Extract the [x, y] coordinate from the center of the cell holding the provided text.  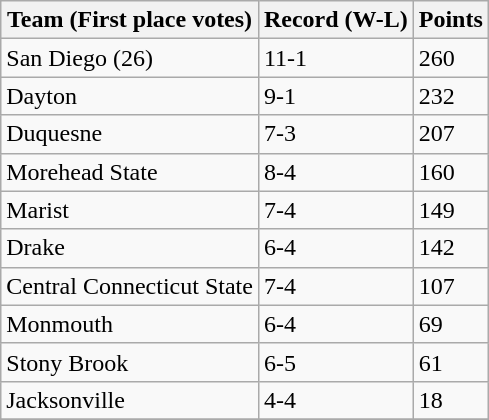
Record (W-L) [336, 20]
160 [450, 172]
142 [450, 248]
11-1 [336, 58]
8-4 [336, 172]
107 [450, 286]
232 [450, 96]
9-1 [336, 96]
Duquesne [130, 134]
7-3 [336, 134]
Central Connecticut State [130, 286]
260 [450, 58]
Jacksonville [130, 400]
Stony Brook [130, 362]
207 [450, 134]
69 [450, 324]
Morehead State [130, 172]
18 [450, 400]
61 [450, 362]
San Diego (26) [130, 58]
4-4 [336, 400]
Team (First place votes) [130, 20]
6-5 [336, 362]
Points [450, 20]
149 [450, 210]
Monmouth [130, 324]
Drake [130, 248]
Marist [130, 210]
Dayton [130, 96]
